Scan for the cell matching the given text and deliver its [X, Y] coordinate at center. 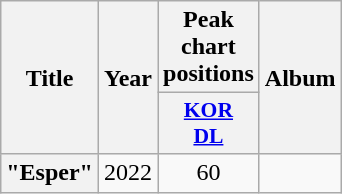
60 [209, 173]
Title [50, 78]
"Esper" [50, 173]
KORDL [209, 124]
Album [300, 78]
Peakchartpositions [209, 47]
2022 [128, 173]
Year [128, 78]
